Output the (x, y) coordinate of the center of the cell containing the given text.  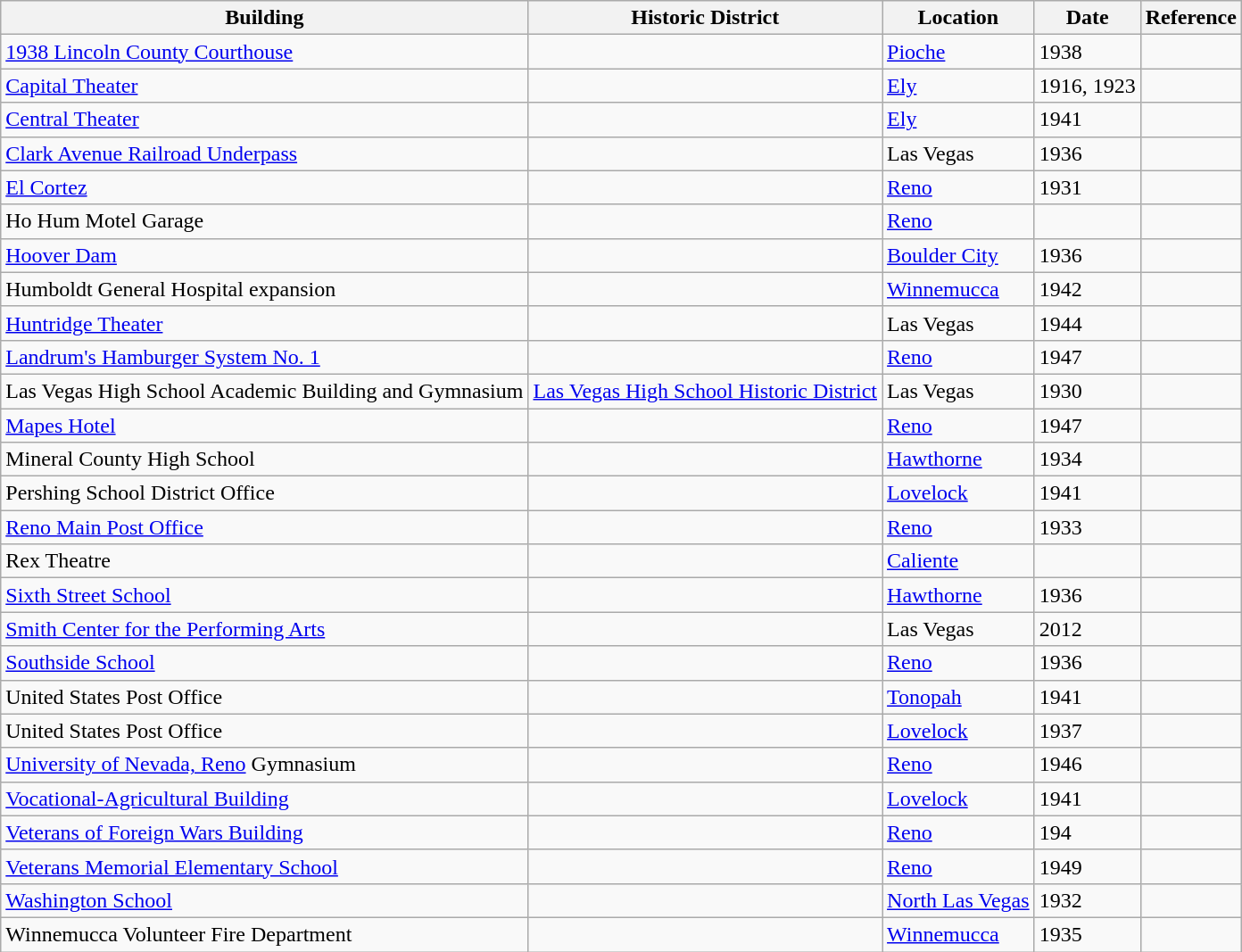
Pioche (958, 52)
Humboldt General Hospital expansion (264, 289)
Historic District (705, 18)
Building (264, 18)
Las Vegas High School Academic Building and Gymnasium (264, 391)
Mapes Hotel (264, 426)
Ho Hum Motel Garage (264, 221)
Rex Theatre (264, 561)
1944 (1087, 323)
Veterans of Foreign Wars Building (264, 832)
1938 Lincoln County Courthouse (264, 52)
Washington School (264, 900)
University of Nevada, Reno Gymnasium (264, 765)
Southside School (264, 663)
1931 (1087, 187)
1932 (1087, 900)
Winnemucca Volunteer Fire Department (264, 934)
Location (958, 18)
1916, 1923 (1087, 86)
194 (1087, 832)
Veterans Memorial Elementary School (264, 866)
Tonopah (958, 697)
Hoover Dam (264, 255)
1934 (1087, 459)
Boulder City (958, 255)
1937 (1087, 731)
Reno Main Post Office (264, 527)
Central Theater (264, 120)
Landrum's Hamburger System No. 1 (264, 357)
Las Vegas High School Historic District (705, 391)
Pershing School District Office (264, 493)
1946 (1087, 765)
1949 (1087, 866)
Vocational-Agricultural Building (264, 799)
1942 (1087, 289)
North Las Vegas (958, 900)
1933 (1087, 527)
Caliente (958, 561)
1938 (1087, 52)
1930 (1087, 391)
1935 (1087, 934)
Sixth Street School (264, 595)
Reference (1190, 18)
2012 (1087, 629)
Date (1087, 18)
Capital Theater (264, 86)
El Cortez (264, 187)
Mineral County High School (264, 459)
Smith Center for the Performing Arts (264, 629)
Huntridge Theater (264, 323)
Clark Avenue Railroad Underpass (264, 153)
